Output the [X, Y] coordinate of the center of the cell containing the given text.  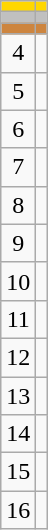
9 [18, 243]
16 [18, 510]
10 [18, 281]
14 [18, 434]
4 [18, 53]
8 [18, 205]
12 [18, 357]
6 [18, 129]
5 [18, 91]
7 [18, 167]
11 [18, 319]
15 [18, 472]
13 [18, 395]
